Scan for the cell matching the given text and deliver its (x, y) coordinate at center. 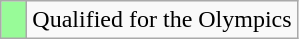
Qualified for the Olympics (162, 20)
